Scan for the cell matching the given text and deliver its (x, y) coordinate at center. 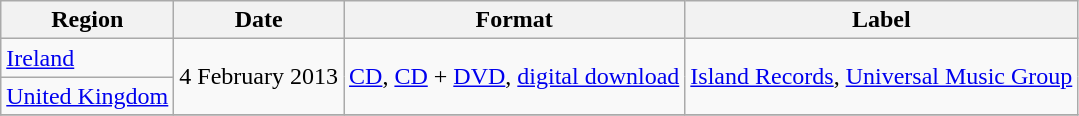
Format (514, 20)
Date (259, 20)
Region (88, 20)
4 February 2013 (259, 77)
Island Records, Universal Music Group (882, 77)
Label (882, 20)
United Kingdom (88, 96)
Ireland (88, 58)
CD, CD + DVD, digital download (514, 77)
